Detect which cell encompasses the target text, then output its (x, y) center coordinate. 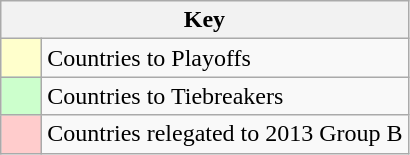
Countries to Tiebreakers (225, 96)
Countries to Playoffs (225, 58)
Key (204, 20)
Countries relegated to 2013 Group B (225, 134)
